For the text-containing cell, return its midpoint in (X, Y) coordinate format. 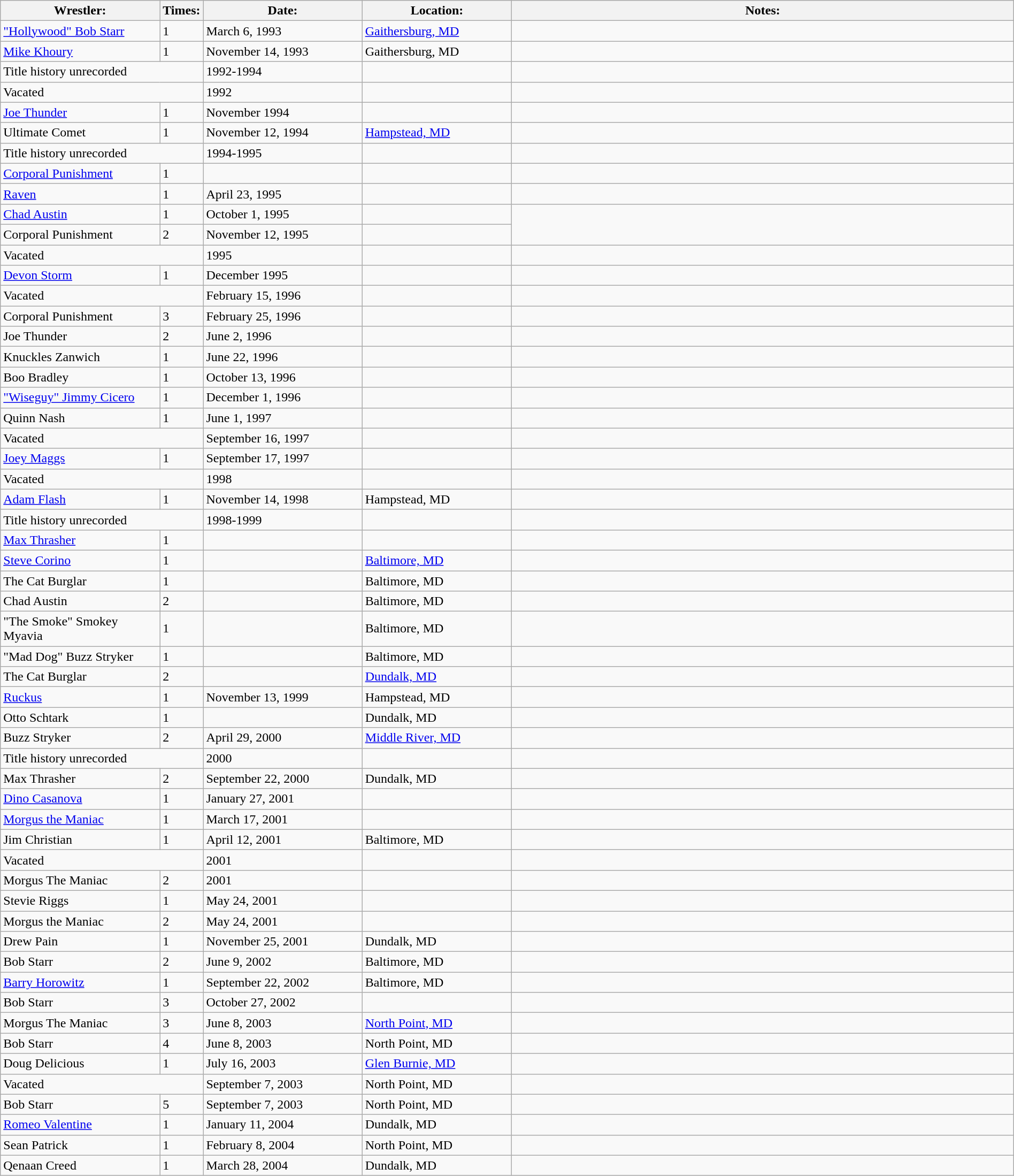
July 16, 2003 (282, 1064)
January 11, 2004 (282, 1125)
April 12, 2001 (282, 839)
November 14, 1993 (282, 51)
Date: (282, 11)
March 6, 1993 (282, 31)
Drew Pain (80, 942)
"Wiseguy" Jimmy Cicero (80, 398)
Ultimate Comet (80, 133)
November 12, 1995 (282, 234)
2000 (282, 758)
October 13, 1996 (282, 377)
November 14, 1998 (282, 499)
November 12, 1994 (282, 133)
June 22, 1996 (282, 357)
4 (182, 1043)
June 1, 1997 (282, 418)
Boo Bradley (80, 377)
5 (182, 1104)
Qenaan Creed (80, 1165)
December 1995 (282, 276)
1995 (282, 255)
Buzz Stryker (80, 738)
March 28, 2004 (282, 1165)
Romeo Valentine (80, 1125)
Wrestler: (80, 11)
Knuckles Zanwich (80, 357)
October 1, 1995 (282, 214)
Devon Storm (80, 276)
Steve Corino (80, 560)
November 25, 2001 (282, 942)
Ruckus (80, 697)
February 25, 1996 (282, 316)
September 22, 2002 (282, 982)
April 29, 2000 (282, 738)
Joey Maggs (80, 459)
"Hollywood" Bob Starr (80, 31)
Barry Horowitz (80, 982)
April 23, 1995 (282, 194)
Mike Khoury (80, 51)
Jim Christian (80, 839)
December 1, 1996 (282, 398)
Raven (80, 194)
Notes: (763, 11)
October 27, 2002 (282, 1003)
Quinn Nash (80, 418)
September 16, 1997 (282, 438)
"Mad Dog" Buzz Stryker (80, 656)
1998-1999 (282, 520)
Dino Casanova (80, 799)
January 27, 2001 (282, 799)
1992 (282, 92)
Location: (437, 11)
Times: (182, 11)
June 2, 1996 (282, 337)
September 17, 1997 (282, 459)
1992-1994 (282, 72)
Otto Schtark (80, 717)
February 15, 1996 (282, 296)
September 22, 2000 (282, 778)
February 8, 2004 (282, 1145)
November 13, 1999 (282, 697)
June 9, 2002 (282, 962)
1994-1995 (282, 153)
Doug Delicious (80, 1064)
Sean Patrick (80, 1145)
Glen Burnie, MD (437, 1064)
1998 (282, 479)
March 17, 2001 (282, 819)
"The Smoke" Smokey Myavia (80, 629)
Middle River, MD (437, 738)
November 1994 (282, 112)
Adam Flash (80, 499)
Stevie Riggs (80, 900)
